Locate the cell with the specified text and output its (x, y) center coordinate. 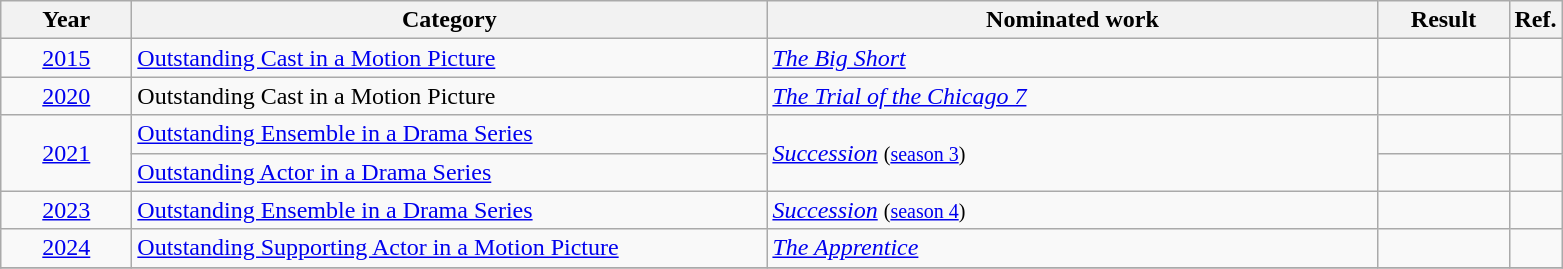
Result (1444, 20)
Year (66, 20)
2020 (66, 96)
The Big Short (1072, 58)
2023 (66, 210)
Succession (season 3) (1072, 153)
Succession (season 4) (1072, 210)
Outstanding Supporting Actor in a Motion Picture (450, 248)
Outstanding Actor in a Drama Series (450, 172)
Nominated work (1072, 20)
The Apprentice (1072, 248)
The Trial of the Chicago 7 (1072, 96)
Category (450, 20)
2021 (66, 153)
2015 (66, 58)
2024 (66, 248)
Ref. (1536, 20)
